Return the (X, Y) coordinate for the center point of the cell that contains the specified text.  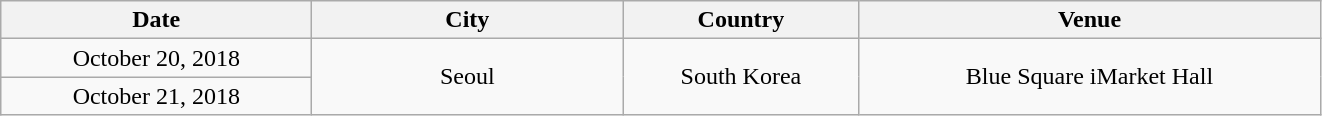
Blue Square iMarket Hall (1090, 77)
October 20, 2018 (156, 58)
Date (156, 20)
Venue (1090, 20)
Country (741, 20)
October 21, 2018 (156, 96)
Seoul (468, 77)
City (468, 20)
South Korea (741, 77)
